Identify which cell holds the provided text, then report its (X, Y) central coordinate. 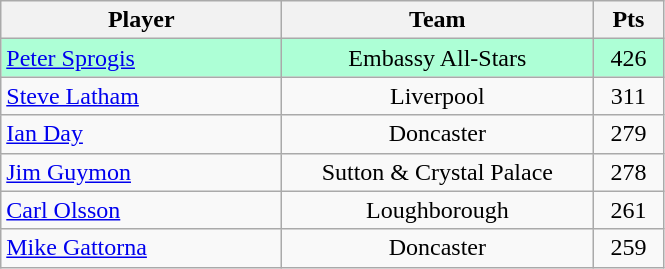
Carl Olsson (142, 210)
Ian Day (142, 134)
259 (628, 248)
Player (142, 20)
Mike Gattorna (142, 248)
Peter Sprogis (142, 58)
Jim Guymon (142, 172)
279 (628, 134)
Steve Latham (142, 96)
311 (628, 96)
Pts (628, 20)
426 (628, 58)
Sutton & Crystal Palace (438, 172)
261 (628, 210)
278 (628, 172)
Loughborough (438, 210)
Liverpool (438, 96)
Embassy All-Stars (438, 58)
Team (438, 20)
